Detect which cell encompasses the target text, then output its [x, y] center coordinate. 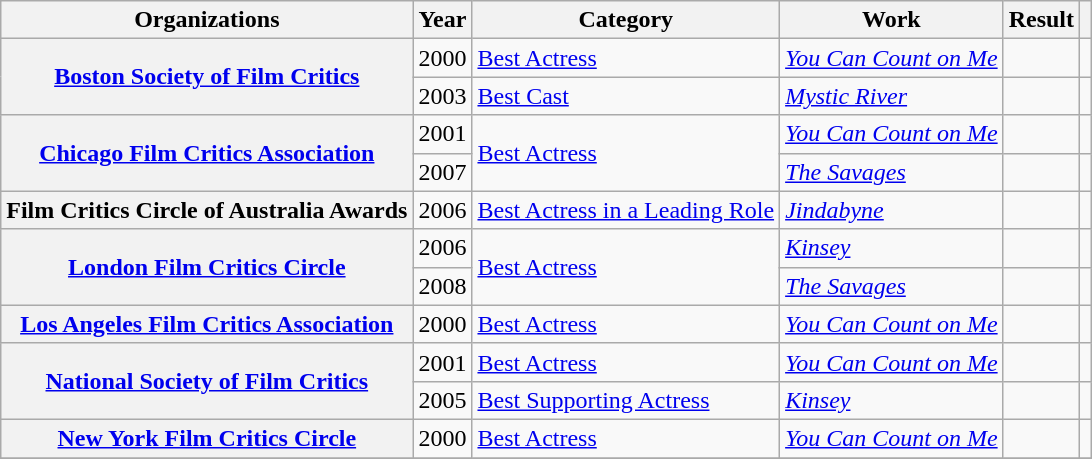
Chicago Film Critics Association [207, 153]
Jindabyne [892, 210]
Boston Society of Film Critics [207, 77]
London Film Critics Circle [207, 267]
New York Film Critics Circle [207, 438]
Film Critics Circle of Australia Awards [207, 210]
Category [626, 20]
Mystic River [892, 96]
2005 [442, 400]
2007 [442, 172]
Best Actress in a Leading Role [626, 210]
Los Angeles Film Critics Association [207, 324]
Organizations [207, 20]
2008 [442, 286]
Year [442, 20]
Work [892, 20]
2003 [442, 96]
National Society of Film Critics [207, 381]
Best Cast [626, 96]
Best Supporting Actress [626, 400]
Result [1041, 20]
